Locate the cell with the specified text and output its [x, y] center coordinate. 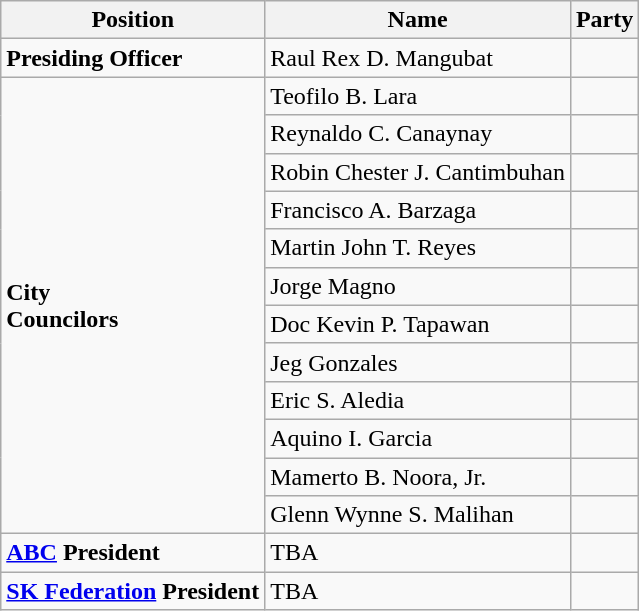
Robin Chester J. Cantimbuhan [418, 172]
Position [133, 20]
Martin John T. Reyes [418, 248]
Francisco A. Barzaga [418, 210]
Doc Kevin P. Tapawan [418, 324]
Jorge Magno [418, 286]
CityCouncilors [133, 306]
Aquino I. Garcia [418, 438]
Eric S. Aledia [418, 400]
Mamerto B. Noora, Jr. [418, 477]
Teofilo B. Lara [418, 96]
Name [418, 20]
Presiding Officer [133, 58]
Jeg Gonzales [418, 362]
ABC President [133, 553]
Glenn Wynne S. Malihan [418, 515]
Party [604, 20]
Reynaldo C. Canaynay [418, 134]
SK Federation President [133, 591]
Raul Rex D. Mangubat [418, 58]
